Scan for the cell matching the given text and deliver its (x, y) coordinate at center. 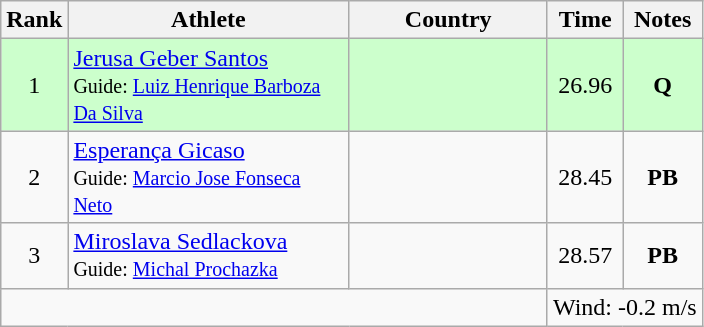
Esperança GicasoGuide: Marcio Jose Fonseca Neto (208, 177)
3 (34, 256)
Miroslava SedlackovaGuide: Michal Prochazka (208, 256)
Rank (34, 20)
Wind: -0.2 m/s (624, 307)
Athlete (208, 20)
Jerusa Geber SantosGuide: Luiz Henrique Barboza Da Silva (208, 85)
28.57 (584, 256)
2 (34, 177)
Time (584, 20)
Country (448, 20)
Q (662, 85)
28.45 (584, 177)
1 (34, 85)
Notes (662, 20)
26.96 (584, 85)
